Scan for the cell matching the given text and deliver its (x, y) coordinate at center. 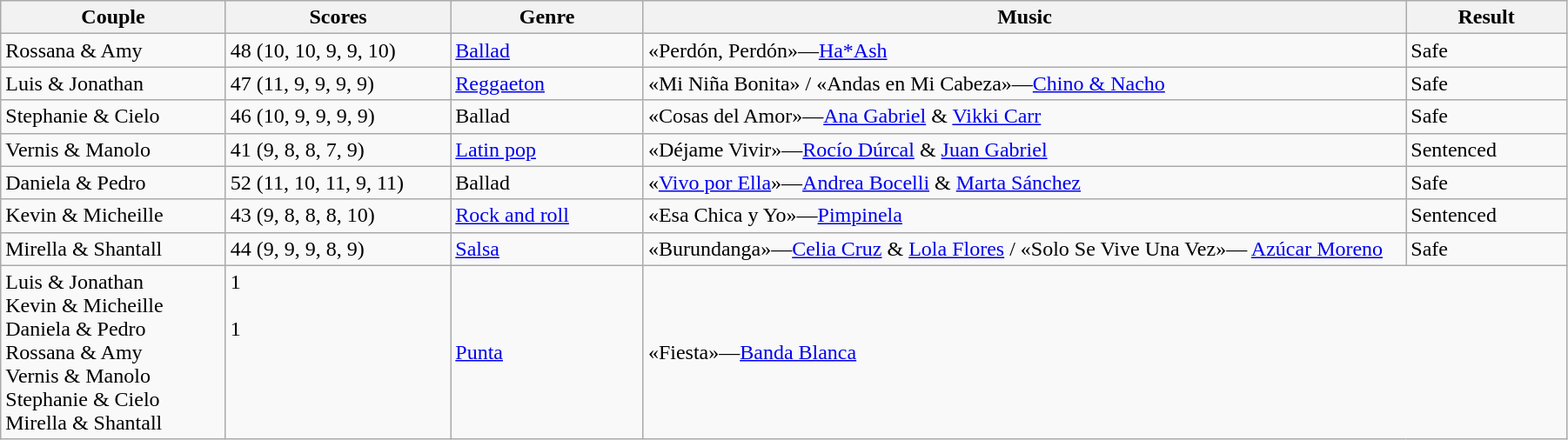
Luis & JonathanKevin & MicheilleDaniela & PedroRossana & AmyVernis & ManoloStephanie & CieloMirella & Shantall (113, 352)
«Fiesta»—Banda Blanca (1105, 352)
«Perdón, Perdón»—Ha*Ash (1024, 50)
Mirella & Shantall (113, 249)
«Vivo por Ella»—Andrea Bocelli & Marta Sánchez (1024, 183)
Kevin & Micheille (113, 216)
«Déjame Vivir»—Rocío Dúrcal & Juan Gabriel (1024, 150)
Reggaeton (547, 83)
Latin pop (547, 150)
Rock and roll (547, 216)
Result (1486, 17)
52 (11, 10, 11, 9, 11) (338, 183)
48 (10, 10, 9, 9, 10) (338, 50)
Punta (547, 352)
43 (9, 8, 8, 8, 10) (338, 216)
46 (10, 9, 9, 9, 9) (338, 117)
Rossana & Amy (113, 50)
Salsa (547, 249)
Couple (113, 17)
Daniela & Pedro (113, 183)
47 (11, 9, 9, 9, 9) (338, 83)
«Burundanga»—Celia Cruz & Lola Flores / «Solo Se Vive Una Vez»— Azúcar Moreno (1024, 249)
Stephanie & Cielo (113, 117)
«Cosas del Amor»—Ana Gabriel & Vikki Carr (1024, 117)
Genre (547, 17)
Scores (338, 17)
Music (1024, 17)
44 (9, 9, 9, 8, 9) (338, 249)
41 (9, 8, 8, 7, 9) (338, 150)
«Mi Niña Bonita» / «Andas en Mi Cabeza»—Chino & Nacho (1024, 83)
«Esa Chica y Yo»—Pimpinela (1024, 216)
Vernis & Manolo (113, 150)
Luis & Jonathan (113, 83)
11 (338, 352)
